For the text-containing cell, return its midpoint in [X, Y] coordinate format. 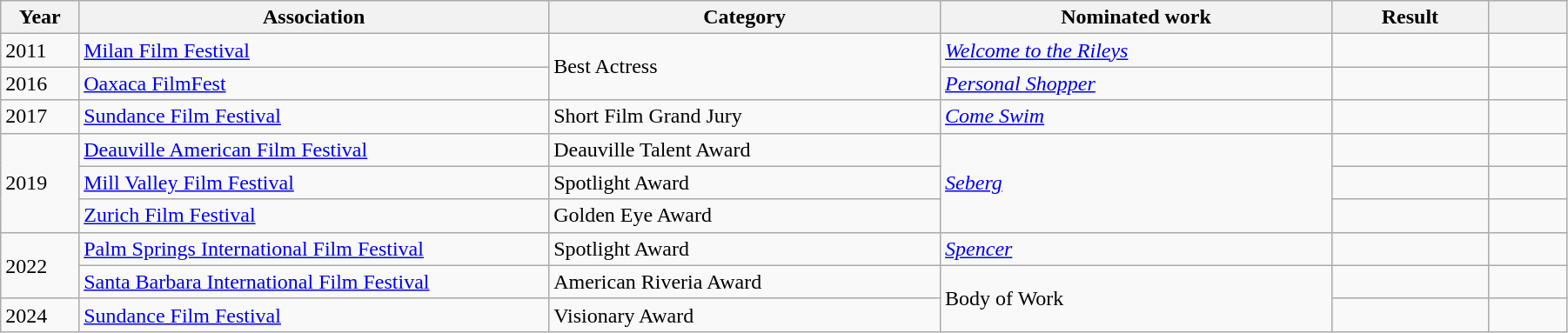
2019 [40, 183]
Welcome to the Rileys [1136, 50]
Nominated work [1136, 17]
Year [40, 17]
2011 [40, 50]
Visionary Award [745, 315]
Mill Valley Film Festival [314, 183]
Milan Film Festival [314, 50]
Category [745, 17]
Spencer [1136, 249]
Association [314, 17]
Santa Barbara International Film Festival [314, 282]
Golden Eye Award [745, 216]
Palm Springs International Film Festival [314, 249]
Body of Work [1136, 298]
Oaxaca FilmFest [314, 83]
Zurich Film Festival [314, 216]
Best Actress [745, 67]
American Riveria Award [745, 282]
2022 [40, 265]
Seberg [1136, 183]
2024 [40, 315]
Personal Shopper [1136, 83]
Come Swim [1136, 117]
2016 [40, 83]
Short Film Grand Jury [745, 117]
Deauville American Film Festival [314, 150]
2017 [40, 117]
Deauville Talent Award [745, 150]
Result [1410, 17]
